Extract the [x, y] coordinate from the center of the cell holding the provided text.  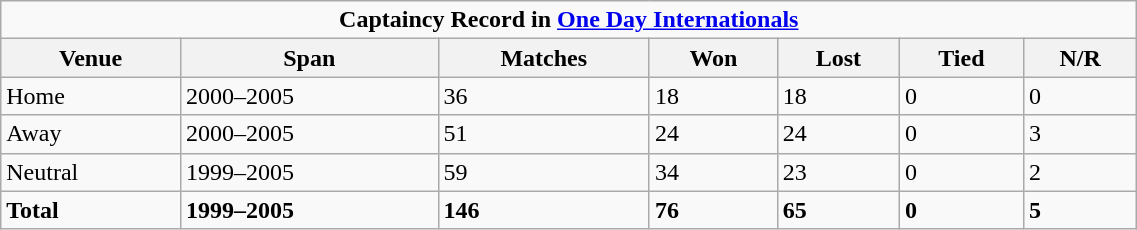
Span [309, 58]
23 [838, 172]
5 [1080, 210]
51 [544, 134]
Matches [544, 58]
Won [713, 58]
Lost [838, 58]
Tied [961, 58]
59 [544, 172]
146 [544, 210]
Neutral [91, 172]
2 [1080, 172]
34 [713, 172]
Away [91, 134]
Home [91, 96]
Total [91, 210]
3 [1080, 134]
65 [838, 210]
N/R [1080, 58]
36 [544, 96]
Captaincy Record in One Day Internationals [569, 20]
76 [713, 210]
Venue [91, 58]
